Search for the cell housing the specified text and yield its [x, y] center coordinate. 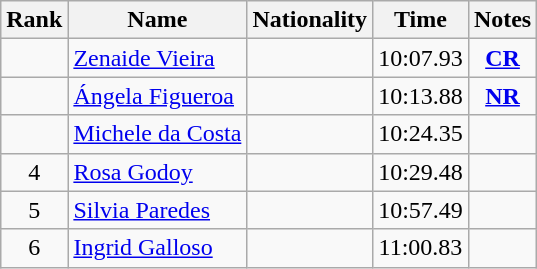
10:57.49 [421, 210]
10:13.88 [421, 96]
CR [502, 58]
Ángela Figueroa [158, 96]
10:29.48 [421, 172]
NR [502, 96]
Notes [502, 20]
Ingrid Galloso [158, 248]
5 [34, 210]
Rank [34, 20]
Name [158, 20]
Rosa Godoy [158, 172]
Michele da Costa [158, 134]
4 [34, 172]
11:00.83 [421, 248]
Zenaide Vieira [158, 58]
10:07.93 [421, 58]
10:24.35 [421, 134]
Nationality [310, 20]
Silvia Paredes [158, 210]
Time [421, 20]
6 [34, 248]
